Identify which cell holds the provided text, then report its [x, y] central coordinate. 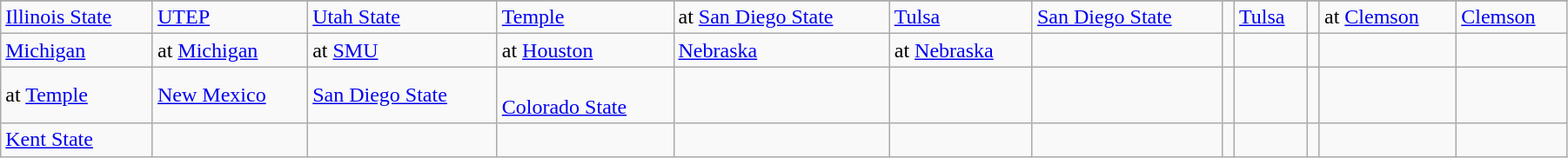
at Michigan [230, 50]
Illinois State [77, 17]
at Clemson [1387, 17]
Clemson [1512, 17]
at San Diego State [781, 17]
UTEP [230, 17]
Colorado State [585, 95]
at SMU [403, 50]
New Mexico [230, 95]
Michigan [77, 50]
at Houston [585, 50]
Kent State [77, 140]
Nebraska [781, 50]
at Temple [77, 95]
Utah State [403, 17]
Temple [585, 17]
at Nebraska [961, 50]
